Return [X, Y] of the center of cell containing provided text 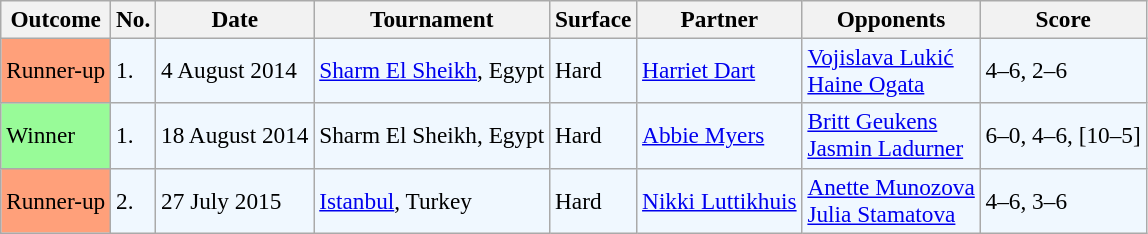
Istanbul, Turkey [432, 200]
Tournament [432, 19]
Partner [720, 19]
2. [134, 200]
Winner [56, 136]
4–6, 2–6 [1063, 70]
6–0, 4–6, [10–5] [1063, 136]
Score [1063, 19]
4–6, 3–6 [1063, 200]
27 July 2015 [235, 200]
No. [134, 19]
Anette Munozova Julia Stamatova [891, 200]
Harriet Dart [720, 70]
Nikki Luttikhuis [720, 200]
Abbie Myers [720, 136]
Opponents [891, 19]
Vojislava Lukić Haine Ogata [891, 70]
Outcome [56, 19]
4 August 2014 [235, 70]
Britt Geukens Jasmin Ladurner [891, 136]
18 August 2014 [235, 136]
Surface [594, 19]
Date [235, 19]
